Pinpoint the cell where the given text exists, returning its [x, y] midpoint coordinate. 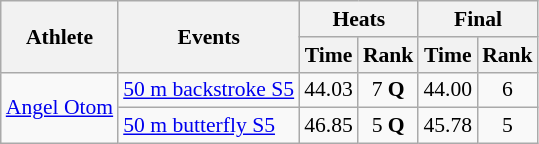
44.03 [328, 90]
44.00 [448, 90]
7 Q [388, 90]
50 m backstroke S5 [208, 90]
45.78 [448, 126]
Final [478, 19]
5 [508, 126]
5 Q [388, 126]
50 m butterfly S5 [208, 126]
Heats [358, 19]
Events [208, 36]
6 [508, 90]
46.85 [328, 126]
Athlete [60, 36]
Angel Otom [60, 108]
